From the cell containing the given text, extract its center point as (x, y) coordinate. 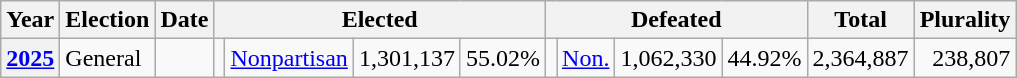
Total (860, 20)
Elected (380, 20)
1,062,330 (668, 58)
55.02% (502, 58)
2,364,887 (860, 58)
Nonpartisan (289, 58)
Non. (586, 58)
Year (30, 20)
Election (108, 20)
Plurality (965, 20)
44.92% (764, 58)
1,301,137 (406, 58)
Date (184, 20)
Defeated (676, 20)
2025 (30, 58)
238,807 (965, 58)
General (108, 58)
